Locate the cell with the specified text and output its (X, Y) center coordinate. 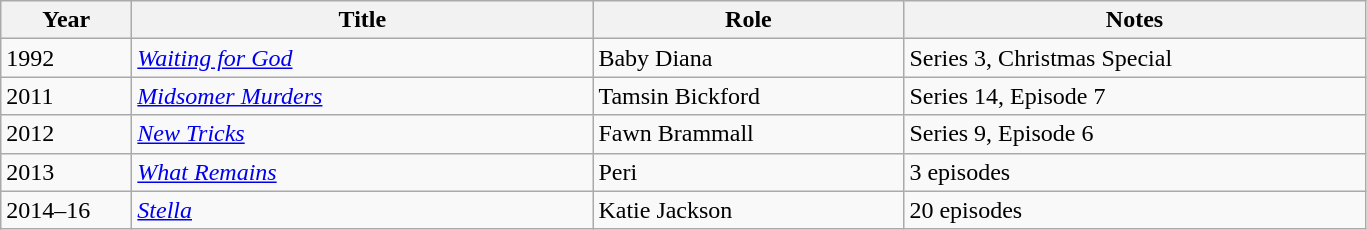
New Tricks (362, 134)
2013 (66, 172)
Waiting for God (362, 58)
Fawn Brammall (748, 134)
20 episodes (1134, 210)
Stella (362, 210)
Series 3, Christmas Special (1134, 58)
Peri (748, 172)
3 episodes (1134, 172)
Year (66, 20)
What Remains (362, 172)
Midsomer Murders (362, 96)
2012 (66, 134)
Tamsin Bickford (748, 96)
Baby Diana (748, 58)
Series 9, Episode 6 (1134, 134)
Title (362, 20)
Series 14, Episode 7 (1134, 96)
2014–16 (66, 210)
1992 (66, 58)
2011 (66, 96)
Katie Jackson (748, 210)
Notes (1134, 20)
Role (748, 20)
